Extract the [x, y] coordinate from the center of the cell holding the provided text.  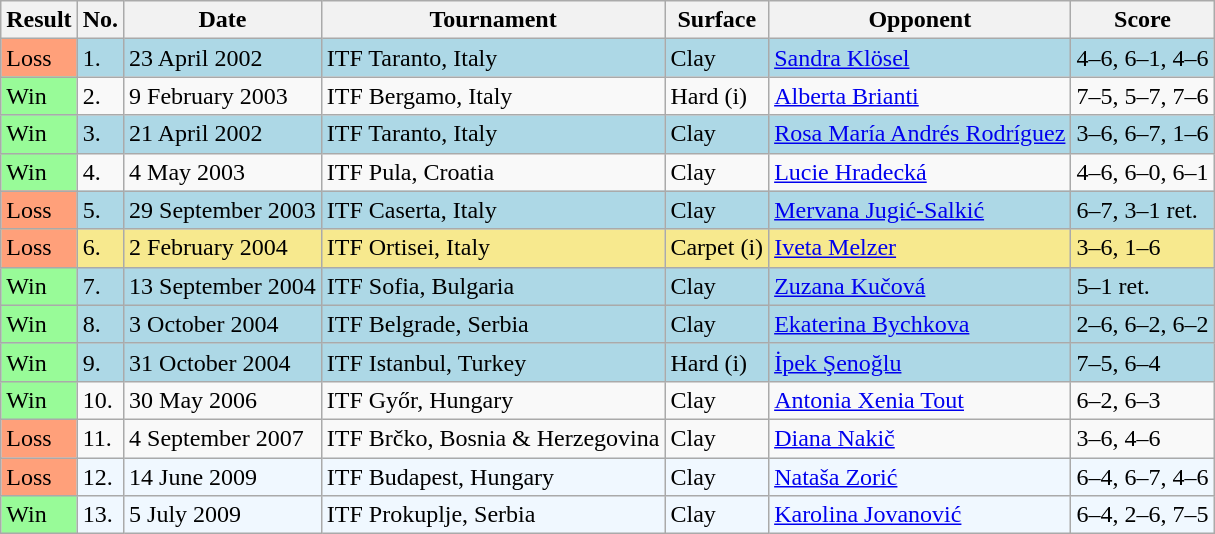
30 May 2006 [223, 400]
14 June 2009 [223, 477]
13 September 2004 [223, 286]
Surface [717, 20]
ITF Budapest, Hungary [493, 477]
Carpet (i) [717, 248]
4 September 2007 [223, 438]
9. [100, 362]
6–2, 6–3 [1142, 400]
29 September 2003 [223, 210]
Nataša Zorić [920, 477]
6–4, 6–7, 4–6 [1142, 477]
13. [100, 515]
3 October 2004 [223, 324]
Mervana Jugić-Salkić [920, 210]
3–6, 4–6 [1142, 438]
4. [100, 172]
Rosa María Andrés Rodríguez [920, 134]
Karolina Jovanović [920, 515]
5. [100, 210]
3–6, 1–6 [1142, 248]
ITF Ortisei, Italy [493, 248]
6–7, 3–1 ret. [1142, 210]
Antonia Xenia Tout [920, 400]
31 October 2004 [223, 362]
ITF Istanbul, Turkey [493, 362]
2 February 2004 [223, 248]
1. [100, 58]
Lucie Hradecká [920, 172]
Opponent [920, 20]
ITF Brčko, Bosnia & Herzegovina [493, 438]
İpek Şenoğlu [920, 362]
12. [100, 477]
4–6, 6–1, 4–6 [1142, 58]
7–5, 6–4 [1142, 362]
Ekaterina Bychkova [920, 324]
Date [223, 20]
Diana Nakič [920, 438]
23 April 2002 [223, 58]
4 May 2003 [223, 172]
3–6, 6–7, 1–6 [1142, 134]
2. [100, 96]
Iveta Melzer [920, 248]
ITF Sofia, Bulgaria [493, 286]
8. [100, 324]
ITF Győr, Hungary [493, 400]
21 April 2002 [223, 134]
7. [100, 286]
5–1 ret. [1142, 286]
Tournament [493, 20]
Result [39, 20]
Zuzana Kučová [920, 286]
Alberta Brianti [920, 96]
Sandra Klösel [920, 58]
ITF Pula, Croatia [493, 172]
3. [100, 134]
4–6, 6–0, 6–1 [1142, 172]
11. [100, 438]
7–5, 5–7, 7–6 [1142, 96]
ITF Belgrade, Serbia [493, 324]
6. [100, 248]
No. [100, 20]
ITF Prokuplje, Serbia [493, 515]
ITF Bergamo, Italy [493, 96]
2–6, 6–2, 6–2 [1142, 324]
10. [100, 400]
5 July 2009 [223, 515]
Score [1142, 20]
ITF Caserta, Italy [493, 210]
9 February 2003 [223, 96]
6–4, 2–6, 7–5 [1142, 515]
